Identify which cell holds the provided text, then report its (x, y) central coordinate. 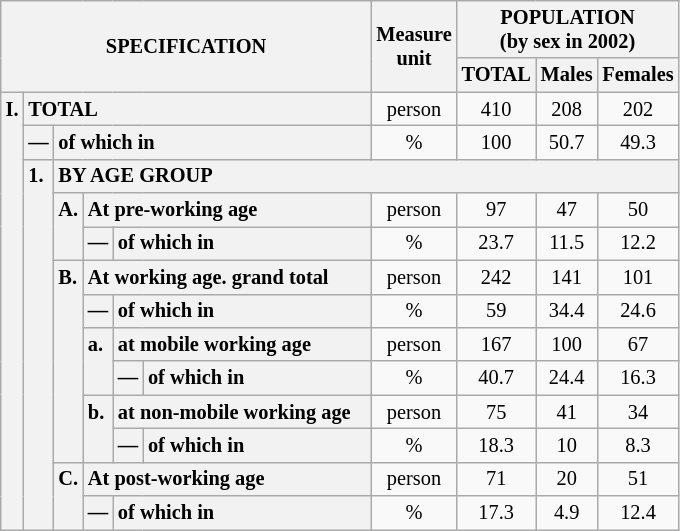
97 (496, 210)
At working age. grand total (227, 277)
8.3 (638, 445)
At pre-working age (227, 210)
18.3 (496, 445)
a. (98, 360)
208 (567, 109)
POPULATION (by sex in 2002) (568, 29)
23.7 (496, 243)
202 (638, 109)
34 (638, 412)
12.4 (638, 513)
4.9 (567, 513)
101 (638, 277)
b. (98, 428)
410 (496, 109)
Females (638, 75)
41 (567, 412)
A. (68, 226)
51 (638, 479)
242 (496, 277)
59 (496, 311)
141 (567, 277)
71 (496, 479)
BY AGE GROUP (366, 176)
50.7 (567, 142)
10 (567, 445)
C. (68, 496)
I. (12, 311)
at non-mobile working age (242, 412)
12.2 (638, 243)
47 (567, 210)
167 (496, 344)
75 (496, 412)
Males (567, 75)
11.5 (567, 243)
24.6 (638, 311)
at mobile working age (242, 344)
40.7 (496, 378)
24.4 (567, 378)
50 (638, 210)
At post-working age (227, 479)
SPECIFICATION (186, 46)
16.3 (638, 378)
49.3 (638, 142)
B. (68, 361)
Measure unit (414, 46)
17.3 (496, 513)
67 (638, 344)
20 (567, 479)
1. (38, 344)
34.4 (567, 311)
